Output the [x, y] coordinate of the center of the cell containing the given text.  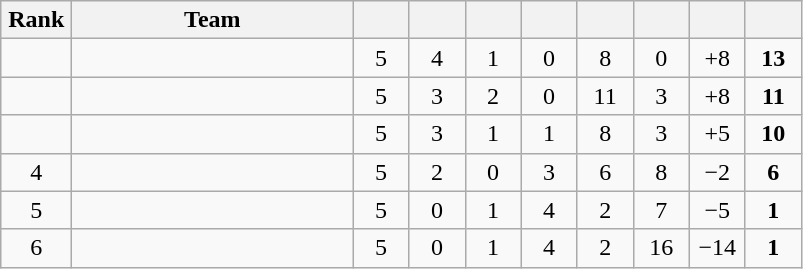
Rank [36, 20]
−5 [717, 210]
13 [773, 58]
−14 [717, 248]
7 [661, 210]
Team [212, 20]
+5 [717, 134]
10 [773, 134]
−2 [717, 172]
16 [661, 248]
